For the text-containing cell, return its midpoint in (x, y) coordinate format. 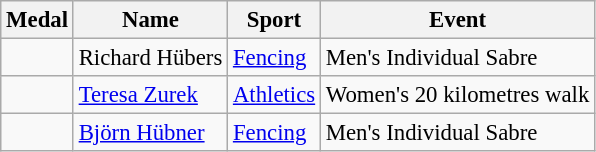
Event (457, 20)
Women's 20 kilometres walk (457, 95)
Name (150, 20)
Teresa Zurek (150, 95)
Athletics (274, 95)
Björn Hübner (150, 133)
Medal (38, 20)
Richard Hübers (150, 58)
Sport (274, 20)
